Capture the cell that displays the provided text and extract its (X, Y) central coordinate. 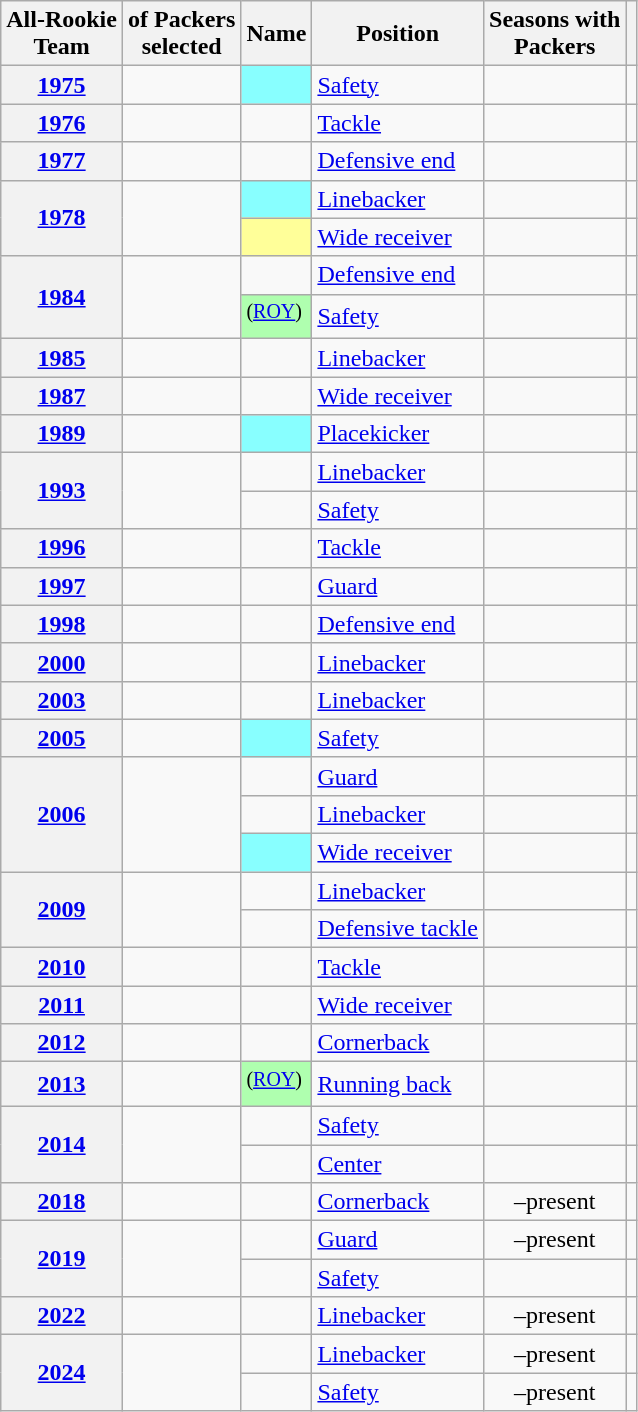
2003 (62, 700)
2013 (62, 1084)
2014 (62, 1144)
2010 (62, 967)
2022 (62, 1316)
Name (276, 34)
1987 (62, 396)
1996 (62, 548)
1984 (62, 298)
1977 (62, 161)
Seasons withPackers (555, 34)
1975 (62, 85)
2009 (62, 910)
of Packersselected (181, 34)
1989 (62, 434)
1978 (62, 218)
1985 (62, 358)
Defensive tackle (398, 929)
1998 (62, 624)
All-RookieTeam (62, 34)
Center (398, 1164)
Position (398, 34)
2006 (62, 814)
2018 (62, 1202)
1976 (62, 123)
2005 (62, 738)
2011 (62, 1005)
2024 (62, 1373)
2019 (62, 1259)
2000 (62, 662)
Running back (398, 1084)
Placekicker (398, 434)
1993 (62, 491)
2012 (62, 1043)
1997 (62, 586)
